Return the [X, Y] coordinate for the center point of the cell that contains the specified text.  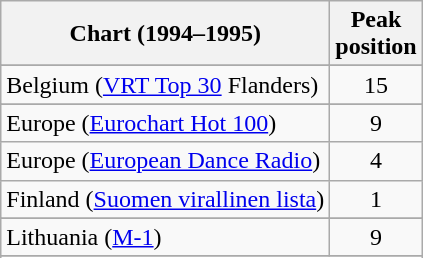
Finland (Suomen virallinen lista) [166, 199]
Peakposition [376, 34]
1 [376, 199]
Chart (1994–1995) [166, 34]
Belgium (VRT Top 30 Flanders) [166, 85]
Europe (European Dance Radio) [166, 161]
4 [376, 161]
15 [376, 85]
Lithuania (M-1) [166, 237]
Europe (Eurochart Hot 100) [166, 123]
